Provide the [X, Y] coordinate of the cell's center where the given text is located.  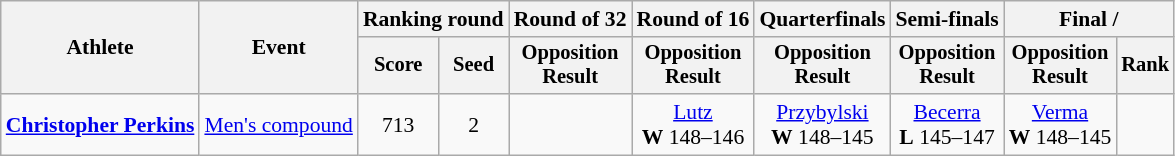
PrzybylskiW 148–145 [822, 124]
BecerraL 145–147 [946, 124]
Round of 16 [694, 19]
Men's compound [278, 124]
Final / [1089, 19]
Semi-finals [946, 19]
Seed [473, 66]
713 [398, 124]
2 [473, 124]
Quarterfinals [822, 19]
LutzW 148–146 [694, 124]
Score [398, 66]
Rank [1145, 66]
Athlete [100, 48]
Round of 32 [570, 19]
VermaW 148–145 [1060, 124]
Ranking round [434, 19]
Event [278, 48]
Christopher Perkins [100, 124]
